From the cell containing the given text, extract its center point as (X, Y) coordinate. 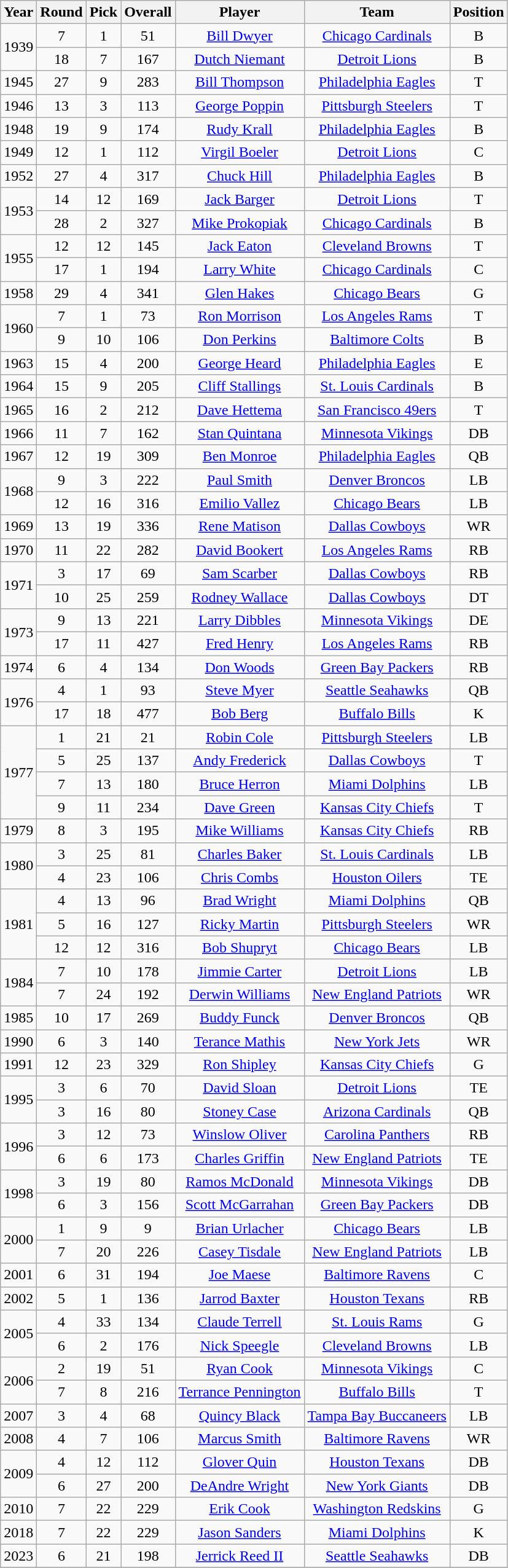
2001 (18, 1275)
2023 (18, 1556)
Larry White (240, 269)
1977 (18, 772)
1984 (18, 982)
Claude Terrell (240, 1322)
Dave Green (240, 807)
Ramos McDonald (240, 1182)
178 (148, 971)
Bob Shupryt (240, 947)
DeAndre Wright (240, 1486)
2009 (18, 1474)
2006 (18, 1380)
Winslow Oliver (240, 1135)
Bob Berg (240, 714)
Don Perkins (240, 340)
St. Louis Rams (377, 1322)
1953 (18, 211)
24 (103, 994)
93 (148, 691)
2000 (18, 1240)
Jack Eaton (240, 246)
George Poppin (240, 106)
Quincy Black (240, 1415)
222 (148, 480)
174 (148, 129)
1991 (18, 1065)
Stoney Case (240, 1111)
1955 (18, 257)
Bruce Herron (240, 784)
2010 (18, 1509)
Derwin Williams (240, 994)
Washington Redskins (377, 1509)
Overall (148, 12)
1967 (18, 457)
2005 (18, 1333)
1948 (18, 129)
Player (240, 12)
1949 (18, 152)
David Sloan (240, 1088)
Dave Hettema (240, 410)
E (479, 363)
29 (61, 293)
309 (148, 457)
195 (148, 831)
136 (148, 1298)
Charles Griffin (240, 1158)
Brian Urlacher (240, 1228)
Glen Hakes (240, 293)
2002 (18, 1298)
Rudy Krall (240, 129)
327 (148, 222)
New York Giants (377, 1486)
Mike Williams (240, 831)
96 (148, 901)
Bill Thompson (240, 82)
Ron Shipley (240, 1065)
Rodney Wallace (240, 597)
Pick (103, 12)
1960 (18, 328)
477 (148, 714)
Cliff Stallings (240, 386)
234 (148, 807)
336 (148, 527)
Don Woods (240, 667)
Buddy Funck (240, 1017)
Terance Mathis (240, 1041)
Ryan Cook (240, 1368)
Virgil Boeler (240, 152)
1998 (18, 1193)
145 (148, 246)
127 (148, 924)
156 (148, 1205)
Sam Scarber (240, 573)
2008 (18, 1439)
1968 (18, 492)
Year (18, 12)
205 (148, 386)
216 (148, 1392)
329 (148, 1065)
Jason Sanders (240, 1532)
Chris Combs (240, 877)
226 (148, 1252)
173 (148, 1158)
Ron Morrison (240, 316)
Mike Prokopiak (240, 222)
192 (148, 994)
Carolina Panthers (377, 1135)
Bill Dwyer (240, 36)
180 (148, 784)
198 (148, 1556)
San Francisco 49ers (377, 410)
1979 (18, 831)
Scott McGarrahan (240, 1205)
341 (148, 293)
Position (479, 12)
427 (148, 643)
68 (148, 1415)
1980 (18, 866)
1945 (18, 82)
Paul Smith (240, 480)
Round (61, 12)
283 (148, 82)
140 (148, 1041)
317 (148, 176)
259 (148, 597)
Charles Baker (240, 854)
Joe Maese (240, 1275)
Emilio Vallez (240, 503)
1965 (18, 410)
Arizona Cardinals (377, 1111)
Erik Cook (240, 1509)
28 (61, 222)
1971 (18, 585)
Jack Barger (240, 199)
Robin Cole (240, 737)
Jerrick Reed II (240, 1556)
1973 (18, 632)
Tampa Bay Buccaneers (377, 1415)
20 (103, 1252)
Team (377, 12)
1970 (18, 550)
Houston Oilers (377, 877)
Terrance Pennington (240, 1392)
1966 (18, 433)
212 (148, 410)
70 (148, 1088)
Larry Dibbles (240, 620)
Jarrod Baxter (240, 1298)
81 (148, 854)
Andy Frederick (240, 761)
1946 (18, 106)
David Bookert (240, 550)
33 (103, 1322)
31 (103, 1275)
169 (148, 199)
137 (148, 761)
14 (61, 199)
George Heard (240, 363)
162 (148, 433)
DT (479, 597)
1964 (18, 386)
1995 (18, 1100)
1969 (18, 527)
1939 (18, 47)
167 (148, 59)
1985 (18, 1017)
1996 (18, 1147)
Nick Speegle (240, 1345)
2007 (18, 1415)
1963 (18, 363)
Steve Myer (240, 691)
1952 (18, 176)
Baltimore Colts (377, 340)
DE (479, 620)
69 (148, 573)
Casey Tisdale (240, 1252)
Ricky Martin (240, 924)
Rene Matison (240, 527)
Brad Wright (240, 901)
113 (148, 106)
1974 (18, 667)
1981 (18, 924)
2018 (18, 1532)
Chuck Hill (240, 176)
221 (148, 620)
1990 (18, 1041)
Glover Quin (240, 1462)
Dutch Niemant (240, 59)
Fred Henry (240, 643)
Ben Monroe (240, 457)
176 (148, 1345)
1976 (18, 702)
282 (148, 550)
Stan Quintana (240, 433)
New York Jets (377, 1041)
269 (148, 1017)
Marcus Smith (240, 1439)
1958 (18, 293)
Jimmie Carter (240, 971)
